Search for the cell housing the specified text and yield its [X, Y] center coordinate. 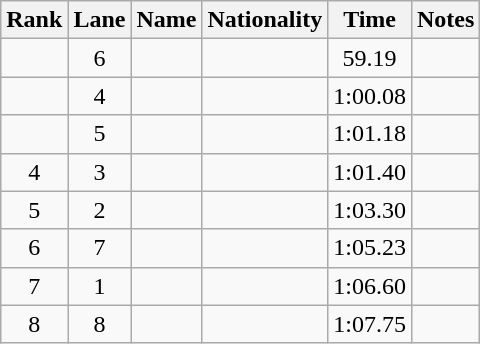
Nationality [265, 20]
1:07.75 [370, 324]
Rank [34, 20]
1 [100, 286]
1:03.30 [370, 210]
1:01.40 [370, 172]
Name [166, 20]
3 [100, 172]
1:00.08 [370, 96]
2 [100, 210]
Notes [445, 20]
Lane [100, 20]
1:05.23 [370, 248]
1:01.18 [370, 134]
59.19 [370, 58]
Time [370, 20]
1:06.60 [370, 286]
